Provide the [X, Y] coordinate of the cell's center where the given text is located.  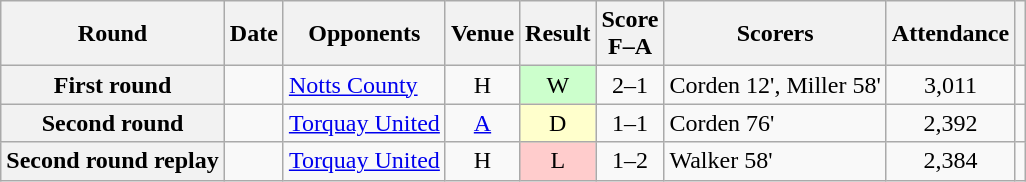
3,011 [950, 85]
Opponents [364, 34]
1–2 [630, 161]
A [482, 123]
Corden 76' [775, 123]
ScoreF–A [630, 34]
2–1 [630, 85]
W [558, 85]
Walker 58' [775, 161]
2,384 [950, 161]
2,392 [950, 123]
Second round [113, 123]
Round [113, 34]
Result [558, 34]
1–1 [630, 123]
D [558, 123]
Date [254, 34]
L [558, 161]
Corden 12', Miller 58' [775, 85]
Second round replay [113, 161]
Scorers [775, 34]
Notts County [364, 85]
Venue [482, 34]
Attendance [950, 34]
First round [113, 85]
